For the text-containing cell, return its midpoint in (X, Y) coordinate format. 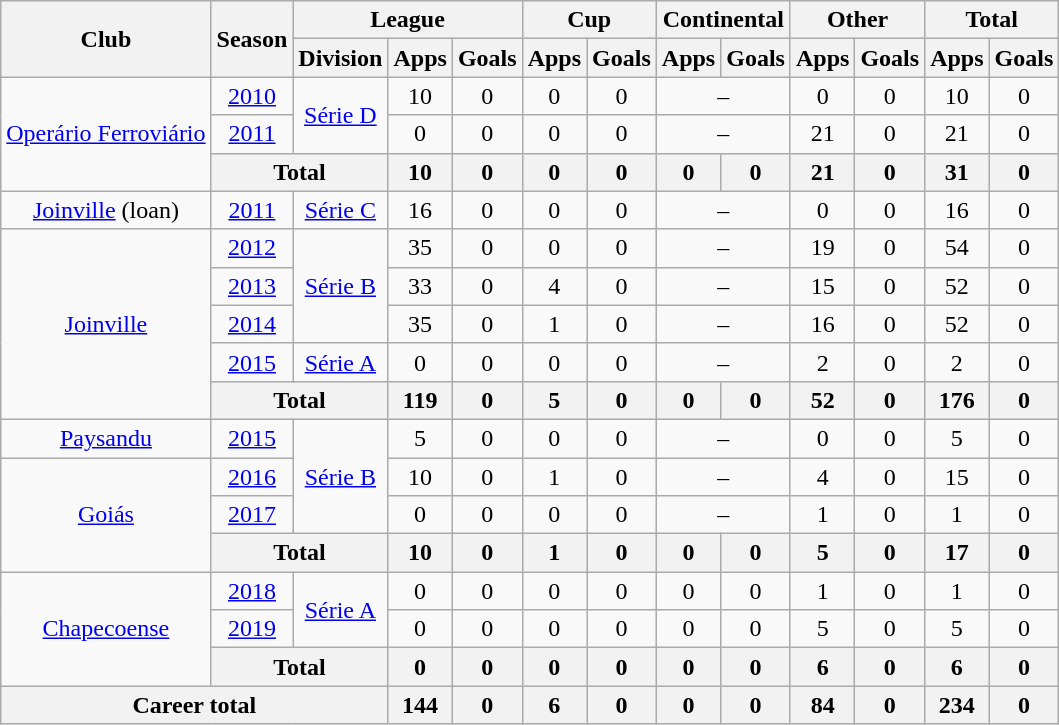
Operário Ferroviário (106, 134)
119 (420, 400)
2019 (252, 629)
176 (957, 400)
2018 (252, 591)
33 (420, 286)
Season (252, 39)
Paysandu (106, 438)
Joinville (106, 324)
Série D (340, 115)
17 (957, 553)
Série C (340, 210)
144 (420, 705)
Career total (194, 705)
31 (957, 172)
Continental (723, 20)
League (408, 20)
54 (957, 248)
Goiás (106, 515)
84 (822, 705)
Chapecoense (106, 629)
2010 (252, 96)
2016 (252, 477)
2014 (252, 324)
Other (857, 20)
Cup (589, 20)
2013 (252, 286)
234 (957, 705)
Joinville (loan) (106, 210)
2017 (252, 515)
Division (340, 58)
2012 (252, 248)
Club (106, 39)
19 (822, 248)
